Determine the [x, y] coordinate at the center of the cell enclosing the given text.  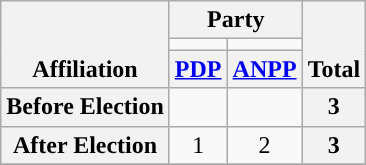
PDP [198, 69]
1 [198, 145]
Before Election [86, 107]
After Election [86, 145]
Total [334, 44]
ANPP [264, 69]
2 [264, 145]
Party [236, 20]
Affiliation [86, 44]
